Determine the [X, Y] coordinate at the center of the cell enclosing the given text.  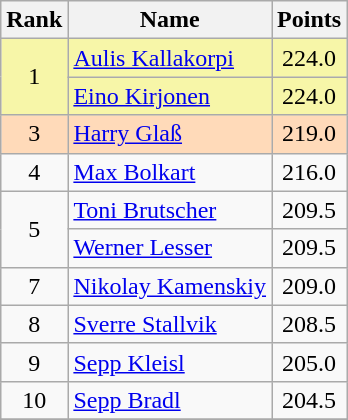
1 [34, 77]
3 [34, 134]
219.0 [310, 134]
5 [34, 229]
Nikolay Kamenskiy [170, 286]
Werner Lesser [170, 248]
Harry Glaß [170, 134]
Sverre Stallvik [170, 324]
Toni Brutscher [170, 210]
Sepp Kleisl [170, 362]
Points [310, 20]
209.0 [310, 286]
Rank [34, 20]
216.0 [310, 172]
Sepp Bradl [170, 400]
8 [34, 324]
7 [34, 286]
10 [34, 400]
Name [170, 20]
Eino Kirjonen [170, 96]
4 [34, 172]
208.5 [310, 324]
Max Bolkart [170, 172]
204.5 [310, 400]
9 [34, 362]
205.0 [310, 362]
Aulis Kallakorpi [170, 58]
